Identify which cell holds the provided text, then report its (x, y) central coordinate. 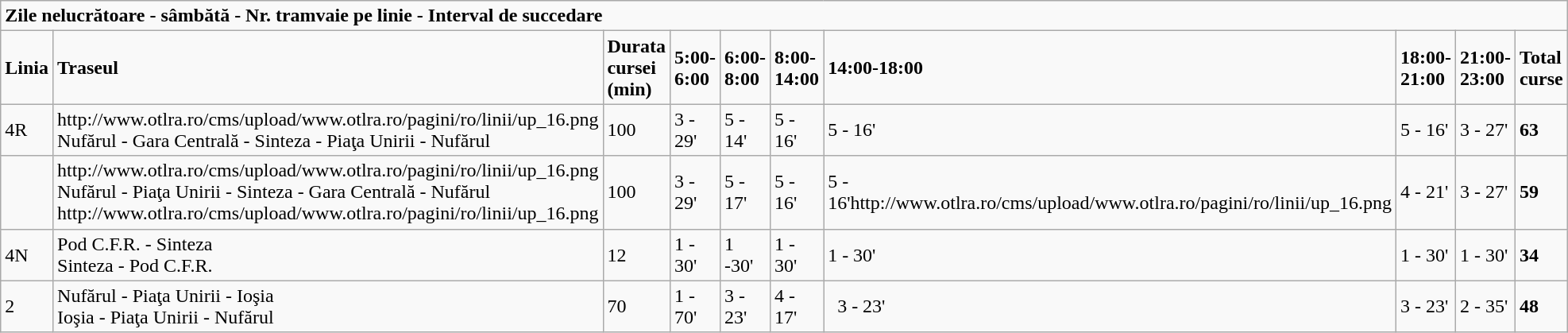
5 - 17' (745, 192)
Zile nelucrătoare - sâmbătă - Nr. tramvaie pe linie - Interval de succedare (785, 16)
48 (1542, 307)
21:00-23:00 (1485, 68)
Total curse (1542, 68)
1 -30' (745, 254)
1 - 70' (694, 307)
2 (27, 307)
5 - 14' (745, 130)
Traseul (329, 68)
Durata cursei(min) (636, 68)
Linia (27, 68)
70 (636, 307)
12 (636, 254)
8:00-14:00 (798, 68)
Pod C.F.R. - SintezaSinteza - Pod C.F.R. (329, 254)
18:00-21:00 (1425, 68)
6:00-8:00 (745, 68)
5:00-6:00 (694, 68)
4N (27, 254)
34 (1542, 254)
5 - 16'http://www.otlra.ro/cms/upload/www.otlra.ro/pagini/ro/linii/up_16.png (1110, 192)
4 - 17' (798, 307)
http://www.otlra.ro/cms/upload/www.otlra.ro/pagini/ro/linii/up_16.png Nufărul - Gara Centrală - Sinteza - Piaţa Unirii - Nufărul (329, 130)
59 (1542, 192)
4R (27, 130)
63 (1542, 130)
4 - 21' (1425, 192)
Nufărul - Piaţa Unirii - IoşiaIoşia - Piaţa Unirii - Nufărul (329, 307)
14:00-18:00 (1110, 68)
2 - 35' (1485, 307)
